For the text-containing cell, return its midpoint in (x, y) coordinate format. 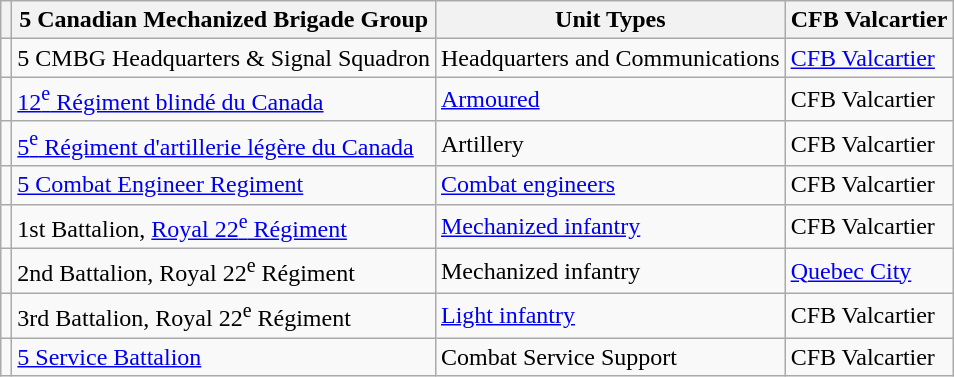
5e Régiment d'artillerie légère du Canada (224, 144)
12e Régiment blindé du Canada (224, 100)
3rd Battalion, Royal 22e Régiment (224, 316)
Combat Service Support (610, 357)
Artillery (610, 144)
5 Canadian Mechanized Brigade Group (224, 20)
Armoured (610, 100)
5 Combat Engineer Regiment (224, 185)
Headquarters and Communications (610, 58)
5 Service Battalion (224, 357)
1st Battalion, Royal 22e Régiment (224, 226)
Light infantry (610, 316)
Quebec City (869, 272)
Unit Types (610, 20)
Combat engineers (610, 185)
2nd Battalion, Royal 22e Régiment (224, 272)
5 CMBG Headquarters & Signal Squadron (224, 58)
